Return the [x, y] coordinate for the center point of the cell that contains the specified text.  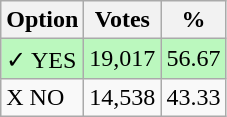
Option [42, 20]
% [194, 20]
14,538 [122, 97]
X NO [42, 97]
Votes [122, 20]
✓ YES [42, 59]
56.67 [194, 59]
43.33 [194, 97]
19,017 [122, 59]
